Determine the [x, y] coordinate at the center of the cell enclosing the given text.  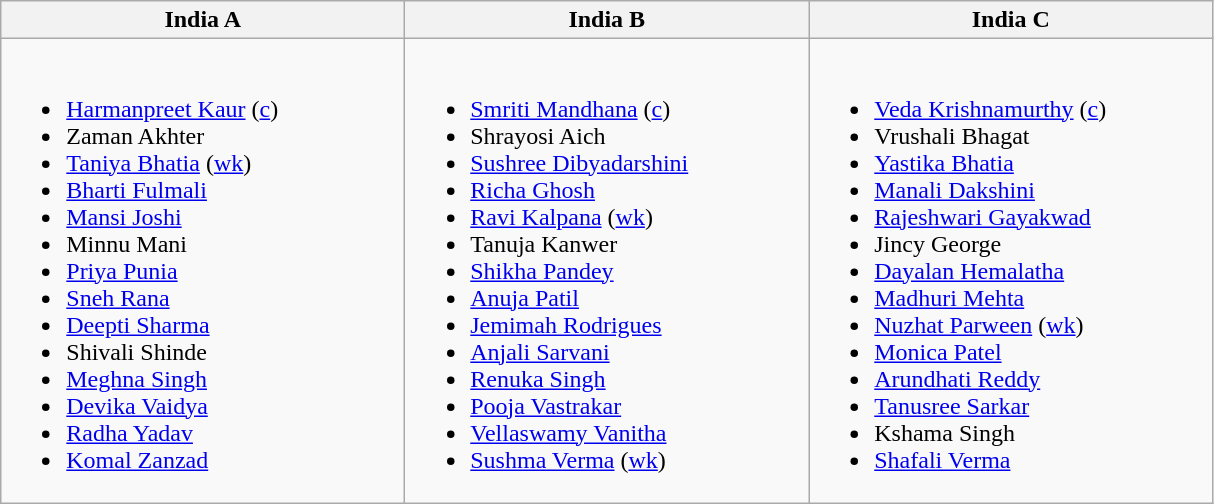
India A [203, 20]
India B [607, 20]
India C [1011, 20]
